Find where the given text appears and provide that cell's center as (X, Y) coordinate. 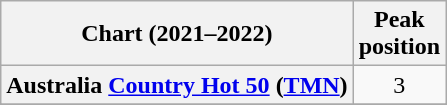
Australia Country Hot 50 (TMN) (177, 85)
Chart (2021–2022) (177, 34)
Peakposition (399, 34)
3 (399, 85)
